Determine the [x, y] coordinate at the center of the cell enclosing the given text.  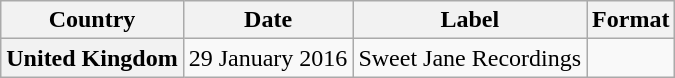
29 January 2016 [268, 58]
Sweet Jane Recordings [470, 58]
Format [631, 20]
Country [92, 20]
Date [268, 20]
United Kingdom [92, 58]
Label [470, 20]
